Identify which cell holds the provided text, then report its (X, Y) central coordinate. 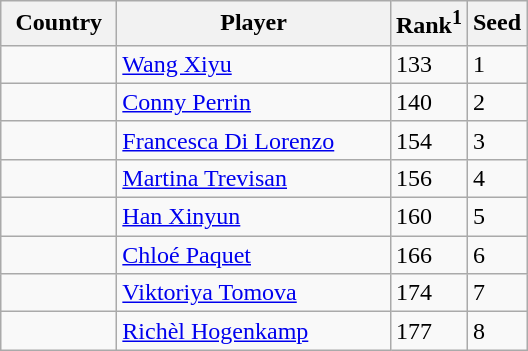
154 (428, 140)
8 (496, 331)
156 (428, 178)
Francesca Di Lorenzo (254, 140)
5 (496, 217)
133 (428, 64)
177 (428, 331)
Martina Trevisan (254, 178)
Viktoriya Tomova (254, 293)
Rank1 (428, 24)
7 (496, 293)
Han Xinyun (254, 217)
Seed (496, 24)
Country (59, 24)
166 (428, 255)
Chloé Paquet (254, 255)
174 (428, 293)
2 (496, 102)
Conny Perrin (254, 102)
Player (254, 24)
160 (428, 217)
Richèl Hogenkamp (254, 331)
3 (496, 140)
6 (496, 255)
4 (496, 178)
Wang Xiyu (254, 64)
140 (428, 102)
1 (496, 64)
